Provide the (X, Y) coordinate of the cell's center where the given text is located.  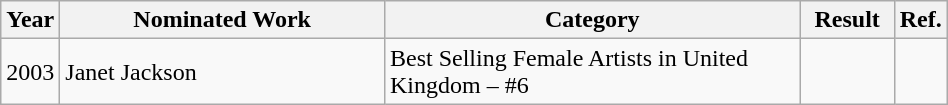
Category (592, 20)
2003 (30, 72)
Year (30, 20)
Janet Jackson (222, 72)
Ref. (920, 20)
Nominated Work (222, 20)
Best Selling Female Artists in United Kingdom – #6 (592, 72)
Result (847, 20)
